Provide the [X, Y] coordinate of the cell's center where the given text is located.  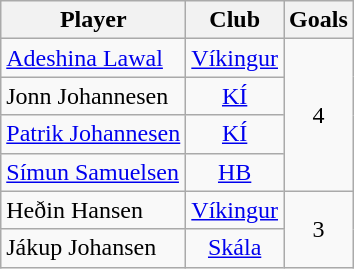
Goals [319, 20]
Jonn Johannesen [94, 96]
3 [319, 229]
Jákup Johansen [94, 248]
Símun Samuelsen [94, 172]
Heðin Hansen [94, 210]
Skála [235, 248]
Patrik Johannesen [94, 134]
Player [94, 20]
4 [319, 115]
HB [235, 172]
Adeshina Lawal [94, 58]
Club [235, 20]
